Search for the cell housing the specified text and yield its [X, Y] center coordinate. 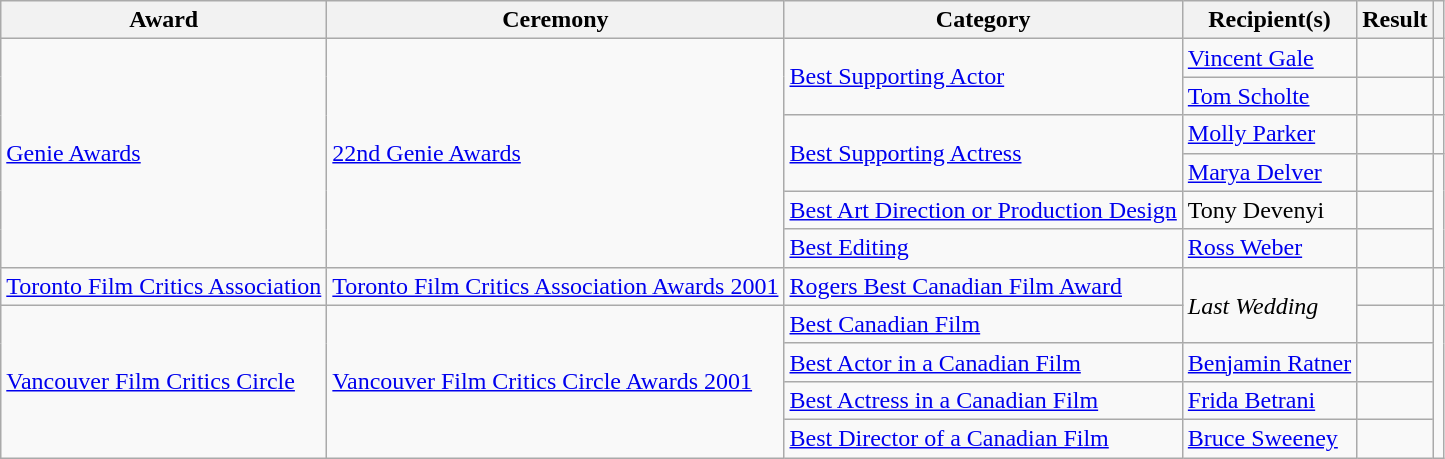
Benjamin Ratner [1269, 362]
Vancouver Film Critics Circle Awards 2001 [556, 381]
Ceremony [556, 20]
Award [164, 20]
Rogers Best Canadian Film Award [983, 286]
Best Canadian Film [983, 324]
Genie Awards [164, 153]
Best Editing [983, 248]
22nd Genie Awards [556, 153]
Best Supporting Actress [983, 153]
Ross Weber [1269, 248]
Toronto Film Critics Association [164, 286]
Vincent Gale [1269, 58]
Best Supporting Actor [983, 77]
Frida Betrani [1269, 400]
Last Wedding [1269, 305]
Recipient(s) [1269, 20]
Tony Devenyi [1269, 210]
Tom Scholte [1269, 96]
Best Director of a Canadian Film [983, 438]
Marya Delver [1269, 172]
Bruce Sweeney [1269, 438]
Vancouver Film Critics Circle [164, 381]
Category [983, 20]
Best Actress in a Canadian Film [983, 400]
Best Art Direction or Production Design [983, 210]
Result [1395, 20]
Molly Parker [1269, 134]
Best Actor in a Canadian Film [983, 362]
Toronto Film Critics Association Awards 2001 [556, 286]
